Pinpoint the cell where the given text exists, returning its [X, Y] midpoint coordinate. 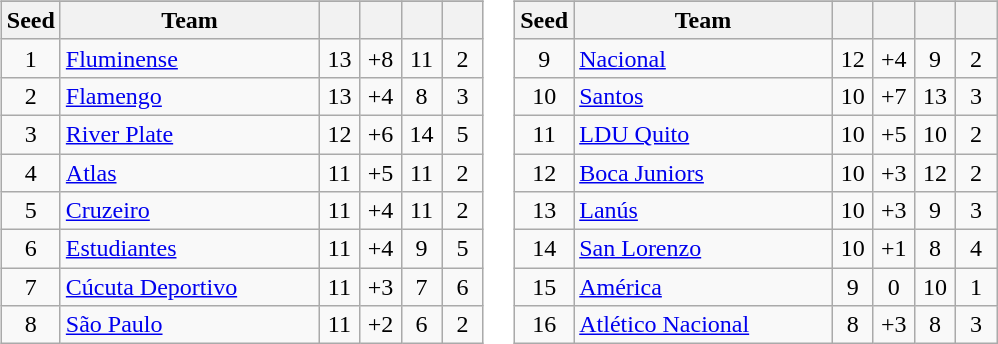
Boca Juniors [704, 173]
Atlético Nacional [704, 325]
América [704, 287]
Cruzeiro [190, 211]
+6 [380, 134]
+8 [380, 58]
LDU Quito [704, 134]
Santos [704, 96]
Atlas [190, 173]
Nacional [704, 58]
Lanús [704, 211]
+7 [894, 96]
Fluminense [190, 58]
River Plate [190, 134]
São Paulo [190, 325]
15 [544, 287]
0 [894, 287]
Cúcuta Deportivo [190, 287]
Estudiantes [190, 249]
Flamengo [190, 96]
+2 [380, 325]
+1 [894, 249]
16 [544, 325]
San Lorenzo [704, 249]
